Extract the [x, y] coordinate from the center of the cell holding the provided text.  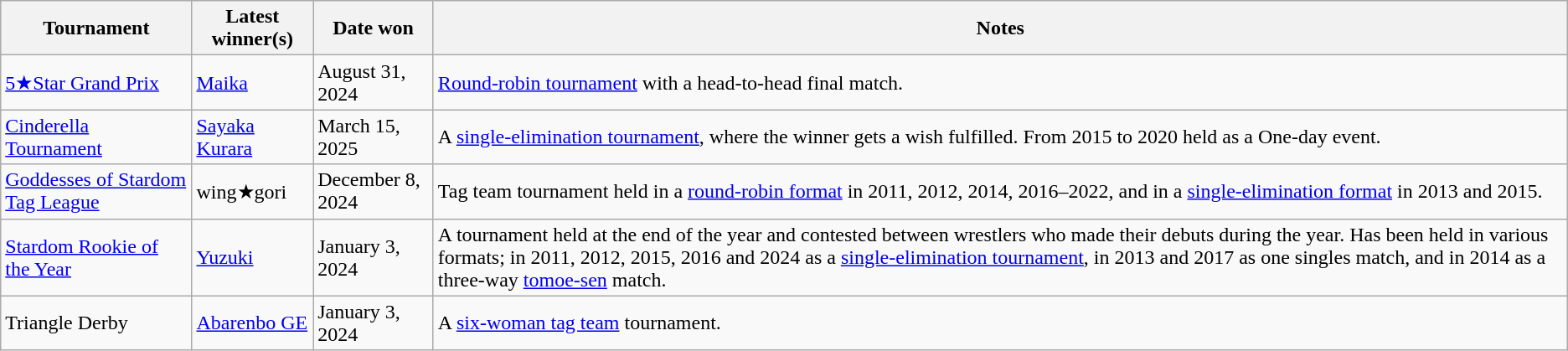
5★Star Grand Prix [96, 82]
Maika [253, 82]
Date won [374, 28]
Triangle Derby [96, 323]
Stardom Rookie of the Year [96, 257]
December 8, 2024 [374, 191]
Tag team tournament held in a round-robin format in 2011, 2012, 2014, 2016–2022, and in a single-elimination format in 2013 and 2015. [1000, 191]
A single-elimination tournament, where the winner gets a wish fulfilled. From 2015 to 2020 held as a One-day event. [1000, 137]
March 15, 2025 [374, 137]
Yuzuki [253, 257]
Notes [1000, 28]
A six-woman tag team tournament. [1000, 323]
Sayaka Kurara [253, 137]
Round-robin tournament with a head-to-head final match. [1000, 82]
Cinderella Tournament [96, 137]
wing★gori [253, 191]
Latest winner(s) [253, 28]
Tournament [96, 28]
Abarenbo GE [253, 323]
August 31, 2024 [374, 82]
Goddesses of Stardom Tag League [96, 191]
